For the text-containing cell, return its midpoint in (X, Y) coordinate format. 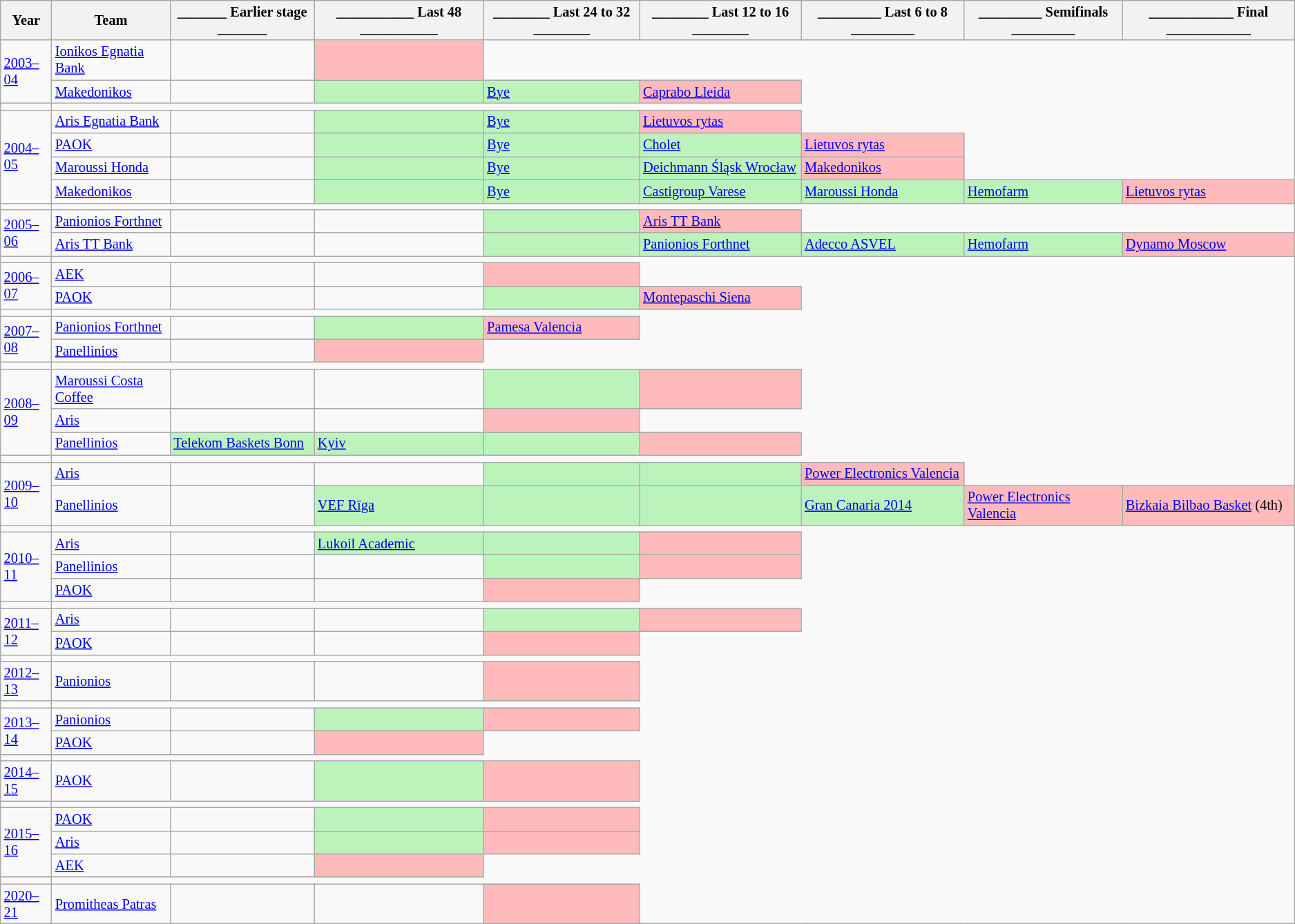
Bizkaia Bilbao Basket (4th) (1209, 505)
_________ Semifinals _________ (1043, 20)
Ionikos Egnatia Bank (111, 60)
Deichmann Śląsk Wrocław (720, 168)
Promitheas Patras (111, 904)
2015–16 (26, 843)
Caprabo Lleida (720, 92)
2004–05 (26, 156)
Team (111, 20)
Adecco ASVEL (883, 244)
_________ Last 6 to 8 _________ (883, 20)
2007–08 (26, 338)
2006–07 (26, 286)
VEF Rīga (399, 505)
2009–10 (26, 493)
2008–09 (26, 412)
___________ Last 48 ___________ (399, 20)
Castigroup Varese (720, 191)
_______ Earlier stage _______ (242, 20)
2013–14 (26, 731)
Aris Egnatia Bank (111, 122)
________ Last 12 to 16 ________ (720, 20)
Pamesa Valencia (562, 327)
2020–21 (26, 904)
Montepaschi Siena (720, 298)
2011–12 (26, 631)
Year (26, 20)
Kyiv (399, 443)
Telekom Baskets Bonn (242, 443)
Maroussi Costa Coffee (111, 389)
2012–13 (26, 681)
2003–04 (26, 72)
Gran Canaria 2014 (883, 505)
________ Last 24 to 32 ________ (562, 20)
2014–15 (26, 781)
____________ Final ____________ (1209, 20)
Dynamo Moscow (1209, 244)
Cholet (720, 145)
Lukoil Academic (399, 543)
2005–06 (26, 232)
2010–11 (26, 566)
